Return (x, y) of the center of cell containing provided text 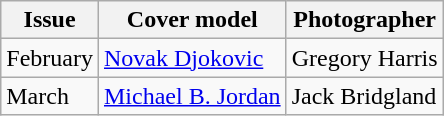
Jack Bridgland (364, 96)
Gregory Harris (364, 58)
March (50, 96)
February (50, 58)
Issue (50, 20)
Cover model (192, 20)
Michael B. Jordan (192, 96)
Photographer (364, 20)
Novak Djokovic (192, 58)
